Capture the cell that displays the provided text and extract its (x, y) central coordinate. 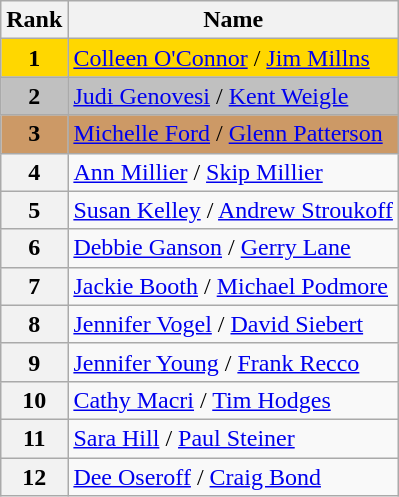
3 (34, 134)
Michelle Ford / Glenn Patterson (234, 134)
12 (34, 477)
Jennifer Vogel / David Siebert (234, 324)
Sara Hill / Paul Steiner (234, 438)
Ann Millier / Skip Millier (234, 172)
Judi Genovesi / Kent Weigle (234, 96)
Cathy Macri / Tim Hodges (234, 400)
Jackie Booth / Michael Podmore (234, 286)
Dee Oseroff / Craig Bond (234, 477)
Name (234, 20)
Colleen O'Connor / Jim Millns (234, 58)
5 (34, 210)
4 (34, 172)
11 (34, 438)
Debbie Ganson / Gerry Lane (234, 248)
Rank (34, 20)
Jennifer Young / Frank Recco (234, 362)
6 (34, 248)
9 (34, 362)
2 (34, 96)
10 (34, 400)
8 (34, 324)
7 (34, 286)
Susan Kelley / Andrew Stroukoff (234, 210)
1 (34, 58)
